Extract the [X, Y] coordinate from the center of the cell holding the provided text.  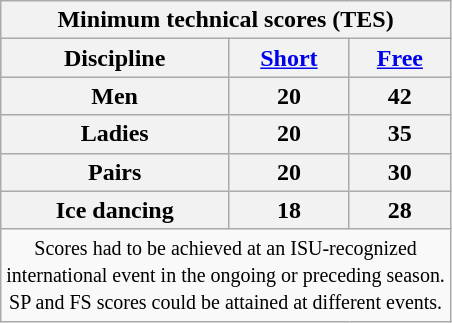
Ladies [115, 134]
28 [400, 210]
Ice dancing [115, 210]
18 [290, 210]
35 [400, 134]
42 [400, 96]
Free [400, 58]
Short [290, 58]
Pairs [115, 172]
Minimum technical scores (TES) [226, 20]
30 [400, 172]
Men [115, 96]
Discipline [115, 58]
